Identify which cell holds the provided text, then report its (x, y) central coordinate. 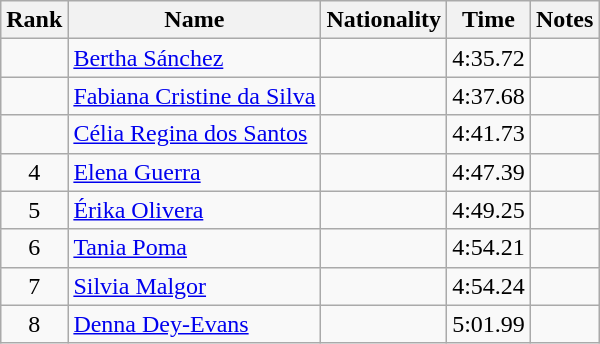
5:01.99 (489, 324)
Érika Olivera (194, 210)
Elena Guerra (194, 172)
8 (34, 324)
Nationality (384, 20)
5 (34, 210)
4:49.25 (489, 210)
4:41.73 (489, 134)
4:54.24 (489, 286)
4:47.39 (489, 172)
Célia Regina dos Santos (194, 134)
Silvia Malgor (194, 286)
4 (34, 172)
Rank (34, 20)
6 (34, 248)
7 (34, 286)
Denna Dey-Evans (194, 324)
Notes (564, 20)
4:37.68 (489, 96)
Fabiana Cristine da Silva (194, 96)
Bertha Sánchez (194, 58)
Tania Poma (194, 248)
4:54.21 (489, 248)
4:35.72 (489, 58)
Time (489, 20)
Name (194, 20)
